Extract the [x, y] coordinate from the center of the cell holding the provided text.  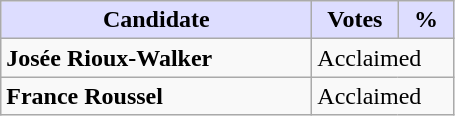
% [426, 20]
Candidate [156, 20]
Votes [355, 20]
Josée Rioux-Walker [156, 58]
France Roussel [156, 96]
